Detect which cell encompasses the target text, then output its (X, Y) center coordinate. 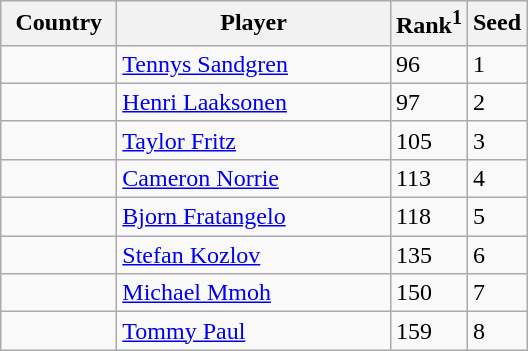
Cameron Norrie (254, 178)
Henri Laaksonen (254, 102)
96 (428, 64)
3 (496, 140)
Michael Mmoh (254, 293)
Player (254, 24)
1 (496, 64)
97 (428, 102)
105 (428, 140)
Tennys Sandgren (254, 64)
135 (428, 255)
Rank1 (428, 24)
Tommy Paul (254, 331)
4 (496, 178)
159 (428, 331)
Bjorn Fratangelo (254, 217)
6 (496, 255)
113 (428, 178)
Seed (496, 24)
118 (428, 217)
Taylor Fritz (254, 140)
7 (496, 293)
2 (496, 102)
Stefan Kozlov (254, 255)
8 (496, 331)
150 (428, 293)
Country (59, 24)
5 (496, 217)
